Provide the [X, Y] coordinate of the cell's center where the given text is located.  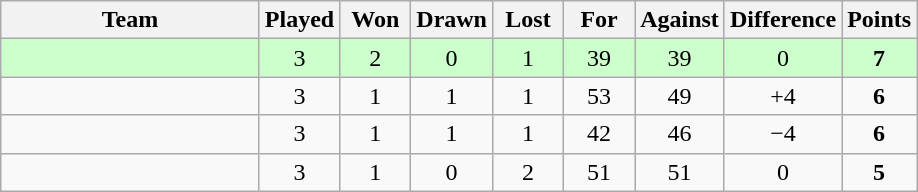
53 [600, 96]
7 [880, 58]
Points [880, 20]
For [600, 20]
−4 [782, 134]
5 [880, 172]
Team [130, 20]
42 [600, 134]
Won [376, 20]
Against [680, 20]
Difference [782, 20]
49 [680, 96]
Lost [528, 20]
Played [299, 20]
Drawn [452, 20]
+4 [782, 96]
46 [680, 134]
